Provide the [x, y] coordinate of the cell's center where the given text is located.  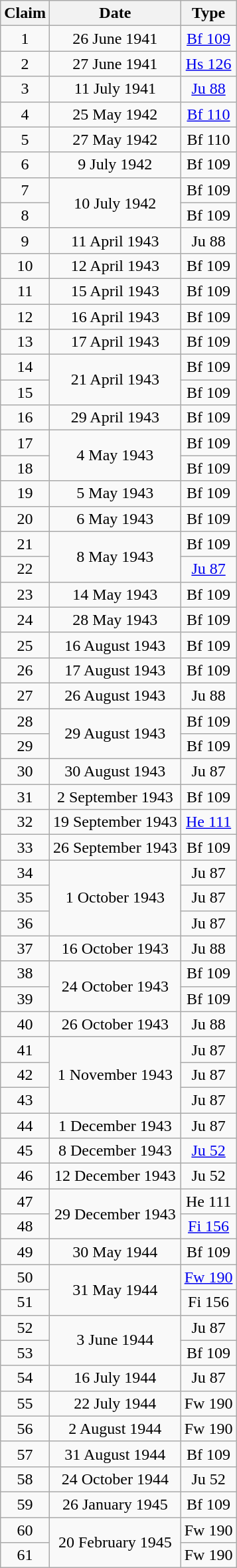
50 [25, 1277]
46 [25, 1176]
16 October 1943 [115, 948]
15 April 1943 [115, 291]
14 [25, 367]
11 July 1941 [115, 89]
38 [25, 974]
8 May 1943 [115, 557]
17 [25, 443]
4 [25, 114]
41 [25, 1049]
30 [25, 772]
19 [25, 493]
5 [25, 139]
47 [25, 1201]
33 [25, 847]
1 November 1943 [115, 1075]
36 [25, 923]
16 April 1943 [115, 317]
26 October 1943 [115, 1024]
48 [25, 1227]
35 [25, 898]
12 December 1943 [115, 1176]
27 June 1941 [115, 64]
31 May 1944 [115, 1290]
16 [25, 418]
40 [25, 1024]
19 September 1943 [115, 822]
Type [208, 13]
7 [25, 190]
61 [25, 1555]
29 April 1943 [115, 418]
57 [25, 1454]
10 July 1942 [115, 203]
6 May 1943 [115, 519]
34 [25, 873]
30 August 1943 [115, 772]
20 February 1945 [115, 1542]
3 [25, 89]
30 May 1944 [115, 1252]
11 [25, 291]
12 April 1943 [115, 266]
25 May 1942 [115, 114]
9 July 1942 [115, 165]
1 [25, 39]
29 August 1943 [115, 733]
28 May 1943 [115, 620]
26 August 1943 [115, 695]
21 April 1943 [115, 380]
15 [25, 392]
2 September 1943 [115, 797]
Claim [25, 13]
39 [25, 999]
51 [25, 1302]
21 [25, 544]
8 [25, 215]
20 [25, 519]
6 [25, 165]
42 [25, 1075]
37 [25, 948]
25 [25, 645]
59 [25, 1504]
1 October 1943 [115, 898]
18 [25, 468]
16 July 1944 [115, 1378]
54 [25, 1378]
Date [115, 13]
56 [25, 1429]
4 May 1943 [115, 456]
44 [25, 1126]
2 [25, 64]
13 [25, 342]
16 August 1943 [115, 645]
31 August 1944 [115, 1454]
24 October 1943 [115, 986]
24 October 1944 [115, 1479]
5 May 1943 [115, 493]
11 April 1943 [115, 240]
26 June 1941 [115, 39]
Hs 126 [208, 64]
26 January 1945 [115, 1504]
26 September 1943 [115, 847]
49 [25, 1252]
32 [25, 822]
58 [25, 1479]
27 May 1942 [115, 139]
10 [25, 266]
17 August 1943 [115, 670]
14 May 1943 [115, 594]
26 [25, 670]
52 [25, 1328]
3 June 1944 [115, 1340]
2 August 1944 [115, 1429]
1 December 1943 [115, 1126]
55 [25, 1403]
17 April 1943 [115, 342]
8 December 1943 [115, 1151]
43 [25, 1100]
29 December 1943 [115, 1214]
29 [25, 746]
27 [25, 695]
22 [25, 569]
22 July 1944 [115, 1403]
45 [25, 1151]
60 [25, 1529]
31 [25, 797]
28 [25, 721]
24 [25, 620]
53 [25, 1353]
12 [25, 317]
23 [25, 594]
9 [25, 240]
